Detect which cell encompasses the target text, then output its [X, Y] center coordinate. 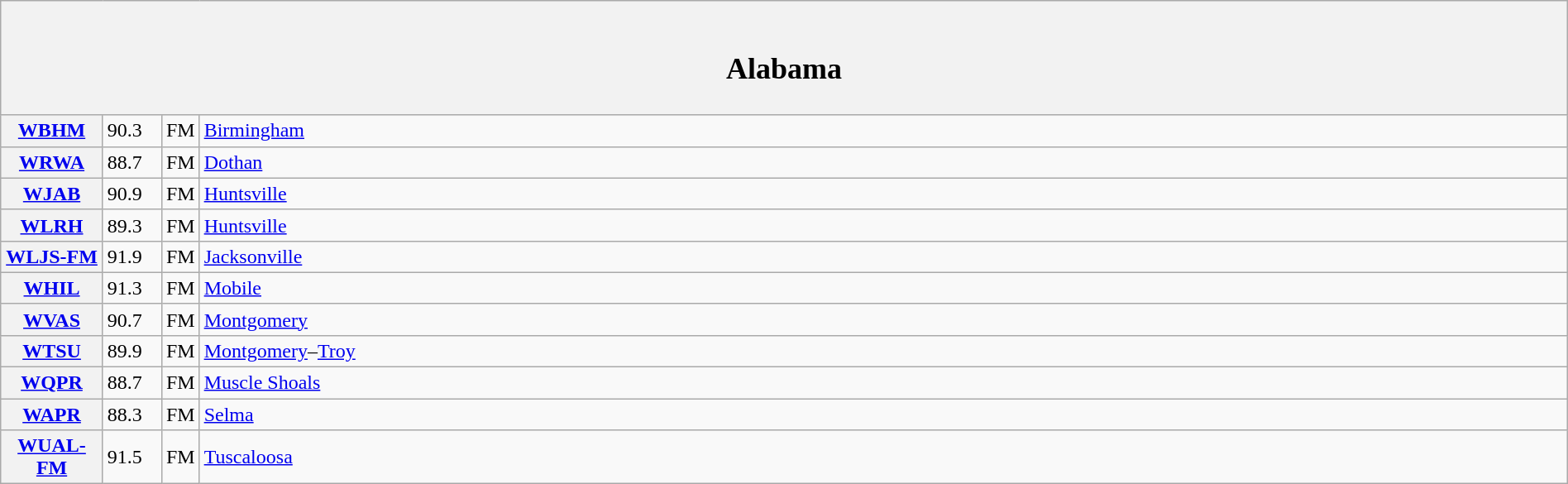
WUAL-FM [52, 457]
90.7 [132, 319]
88.3 [132, 415]
WVAS [52, 319]
Tuscaloosa [883, 457]
WLJS-FM [52, 256]
Birmingham [883, 131]
WBHM [52, 131]
WQPR [52, 383]
91.9 [132, 256]
Dothan [883, 162]
Muscle Shoals [883, 383]
Montgomery–Troy [883, 351]
89.3 [132, 225]
Selma [883, 415]
90.9 [132, 194]
WJAB [52, 194]
Jacksonville [883, 256]
Montgomery [883, 319]
WTSU [52, 351]
WHIL [52, 288]
91.3 [132, 288]
Mobile [883, 288]
90.3 [132, 131]
WAPR [52, 415]
WRWA [52, 162]
Alabama [784, 58]
WLRH [52, 225]
89.9 [132, 351]
91.5 [132, 457]
